Provide the (X, Y) coordinate of the cell's center where the given text is located.  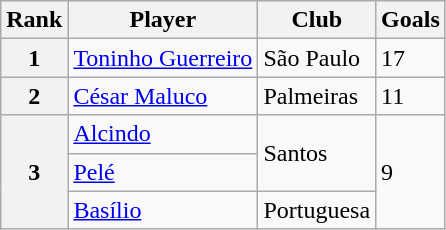
2 (34, 96)
São Paulo (317, 58)
Pelé (163, 172)
9 (411, 172)
Alcindo (163, 134)
Palmeiras (317, 96)
3 (34, 172)
César Maluco (163, 96)
Club (317, 20)
Portuguesa (317, 210)
1 (34, 58)
Rank (34, 20)
Goals (411, 20)
17 (411, 58)
11 (411, 96)
Santos (317, 153)
Toninho Guerreiro (163, 58)
Basílio (163, 210)
Player (163, 20)
